Extract the (X, Y) coordinate from the center of the cell holding the provided text.  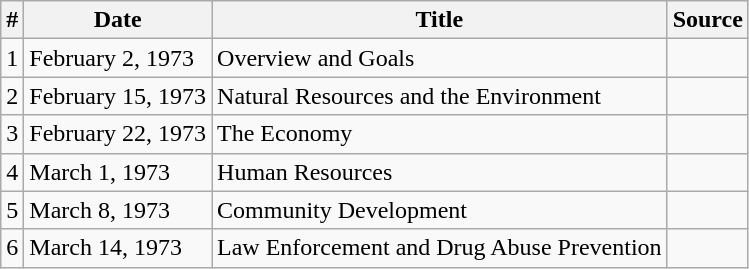
Source (708, 20)
March 8, 1973 (118, 210)
March 1, 1973 (118, 172)
5 (12, 210)
4 (12, 172)
March 14, 1973 (118, 248)
Community Development (440, 210)
1 (12, 58)
February 2, 1973 (118, 58)
February 15, 1973 (118, 96)
February 22, 1973 (118, 134)
The Economy (440, 134)
2 (12, 96)
Law Enforcement and Drug Abuse Prevention (440, 248)
Overview and Goals (440, 58)
Natural Resources and the Environment (440, 96)
6 (12, 248)
Title (440, 20)
Human Resources (440, 172)
3 (12, 134)
# (12, 20)
Date (118, 20)
